Determine the [X, Y] coordinate at the center of the cell enclosing the given text.  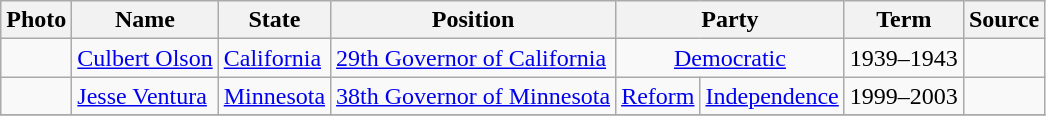
Source [1004, 20]
29th Governor of California [474, 58]
Party [730, 20]
Reform [658, 96]
Photo [36, 20]
Position [474, 20]
Jesse Ventura [145, 96]
State [274, 20]
1999–2003 [904, 96]
38th Governor of Minnesota [474, 96]
California [274, 58]
Independence [772, 96]
Term [904, 20]
Culbert Olson [145, 58]
1939–1943 [904, 58]
Democratic [730, 58]
Minnesota [274, 96]
Name [145, 20]
